Pinpoint the cell where the given text exists, returning its (X, Y) midpoint coordinate. 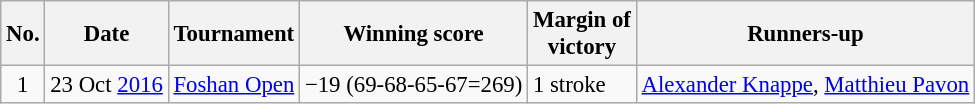
Alexander Knappe, Matthieu Pavon (805, 85)
Date (106, 34)
Runners-up (805, 34)
Margin ofvictory (582, 34)
1 (23, 85)
1 stroke (582, 85)
23 Oct 2016 (106, 85)
−19 (69-68-65-67=269) (414, 85)
Foshan Open (234, 85)
No. (23, 34)
Winning score (414, 34)
Tournament (234, 34)
